Provide the (x, y) coordinate of the cell's center where the given text is located.  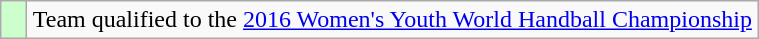
Team qualified to the 2016 Women's Youth World Handball Championship (392, 20)
